Capture the cell that displays the provided text and extract its [X, Y] central coordinate. 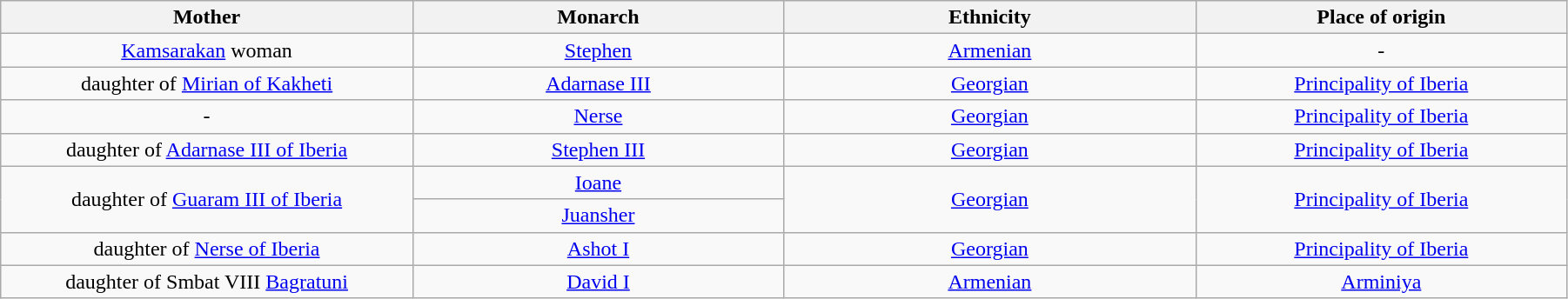
Mother [207, 17]
Nerse [598, 116]
daughter of Smbat VIII Bagratuni [207, 282]
Ethnicity [990, 17]
daughter of Nerse of Iberia [207, 249]
daughter of Adarnase III of Iberia [207, 149]
Arminiya [1381, 282]
Kamsarakan woman [207, 50]
Adarnase III [598, 83]
Juansher [598, 216]
Monarch [598, 17]
daughter of Mirian of Kakheti [207, 83]
Stephen III [598, 149]
Place of origin [1381, 17]
David I [598, 282]
Ioane [598, 183]
daughter of Guaram III of Iberia [207, 199]
Ashot I [598, 249]
Stephen [598, 50]
